Identify which cell holds the provided text, then report its [X, Y] central coordinate. 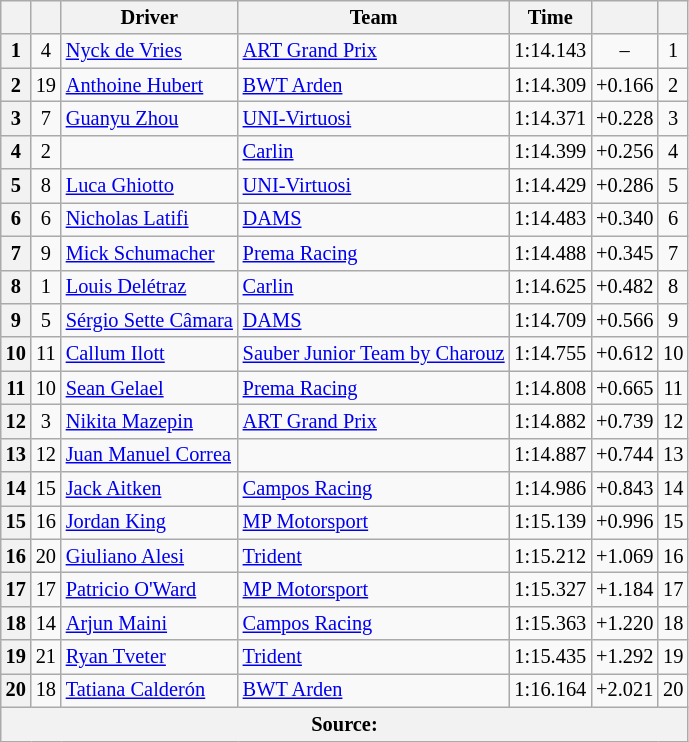
Nicholas Latifi [150, 219]
Mick Schumacher [150, 253]
Louis Delétraz [150, 287]
+0.340 [624, 219]
1:15.435 [551, 657]
1:15.363 [551, 623]
+0.256 [624, 152]
+0.843 [624, 489]
1:14.882 [551, 421]
1:14.625 [551, 287]
Team [374, 17]
Source: [344, 724]
1:14.429 [551, 186]
1:14.808 [551, 388]
Jack Aitken [150, 489]
Guanyu Zhou [150, 118]
+0.228 [624, 118]
Ryan Tveter [150, 657]
+2.021 [624, 690]
1:14.309 [551, 85]
+0.744 [624, 455]
Anthoine Hubert [150, 85]
Nikita Mazepin [150, 421]
1:14.483 [551, 219]
1:15.139 [551, 522]
1:14.143 [551, 51]
Arjun Maini [150, 623]
Jordan King [150, 522]
1:14.755 [551, 354]
Juan Manuel Correa [150, 455]
Patricio O'Ward [150, 589]
1:15.212 [551, 556]
Driver [150, 17]
1:14.709 [551, 320]
Luca Ghiotto [150, 186]
+0.286 [624, 186]
+1.069 [624, 556]
1:14.986 [551, 489]
Time [551, 17]
Sean Gelael [150, 388]
+0.166 [624, 85]
1:14.488 [551, 253]
– [624, 51]
+1.184 [624, 589]
1:16.164 [551, 690]
21 [46, 657]
Sérgio Sette Câmara [150, 320]
Sauber Junior Team by Charouz [374, 354]
+0.739 [624, 421]
+0.612 [624, 354]
+1.292 [624, 657]
1:15.327 [551, 589]
+0.482 [624, 287]
+0.996 [624, 522]
1:14.399 [551, 152]
+0.566 [624, 320]
Nyck de Vries [150, 51]
+1.220 [624, 623]
Tatiana Calderón [150, 690]
Callum Ilott [150, 354]
1:14.887 [551, 455]
1:14.371 [551, 118]
+0.345 [624, 253]
+0.665 [624, 388]
Giuliano Alesi [150, 556]
